Extract the [X, Y] coordinate from the center of the cell holding the provided text.  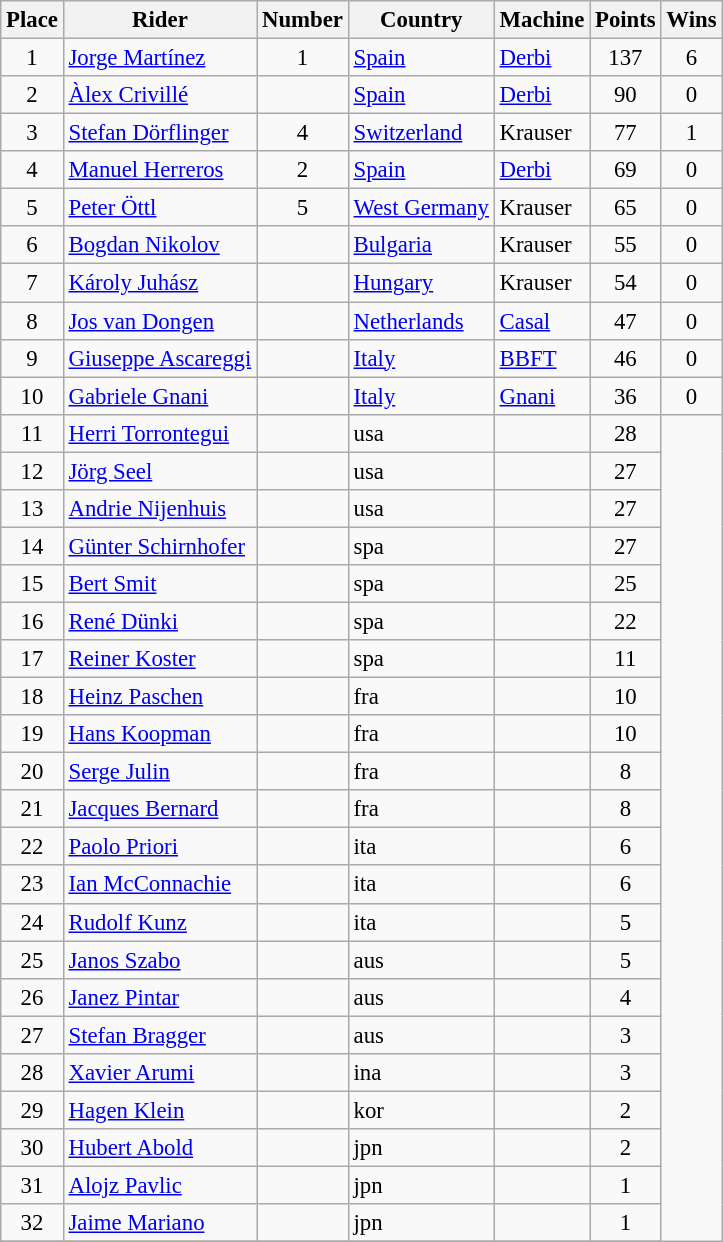
Günter Schirnhofer [160, 546]
Switzerland [421, 133]
Jorge Martínez [160, 58]
kor [421, 1110]
20 [32, 772]
32 [32, 1223]
Stefan Bragger [160, 1035]
Andrie Nijenhuis [160, 509]
West Germany [421, 208]
ina [421, 1073]
23 [32, 885]
55 [626, 245]
Casal [542, 321]
14 [32, 546]
Gnani [542, 396]
24 [32, 922]
Wins [692, 20]
47 [626, 321]
Bulgaria [421, 245]
36 [626, 396]
77 [626, 133]
Jaime Mariano [160, 1223]
Rudolf Kunz [160, 922]
Number [303, 20]
Janez Pintar [160, 997]
90 [626, 95]
Gabriele Gnani [160, 396]
Hagen Klein [160, 1110]
Place [32, 20]
Stefan Dörflinger [160, 133]
Janos Szabo [160, 960]
Bogdan Nikolov [160, 245]
65 [626, 208]
18 [32, 697]
Rider [160, 20]
Manuel Herreros [160, 170]
Paolo Priori [160, 847]
69 [626, 170]
Jörg Seel [160, 471]
16 [32, 621]
Serge Julin [160, 772]
Hans Koopman [160, 734]
29 [32, 1110]
Àlex Crivillé [160, 95]
13 [32, 509]
Hungary [421, 283]
Ian McConnachie [160, 885]
Heinz Paschen [160, 697]
26 [32, 997]
19 [32, 734]
Xavier Arumi [160, 1073]
Giuseppe Ascareggi [160, 358]
Bert Smit [160, 584]
Peter Öttl [160, 208]
Netherlands [421, 321]
17 [32, 659]
Herri Torrontegui [160, 433]
21 [32, 809]
Points [626, 20]
Jacques Bernard [160, 809]
Jos van Dongen [160, 321]
Machine [542, 20]
15 [32, 584]
BBFT [542, 358]
7 [32, 283]
54 [626, 283]
46 [626, 358]
12 [32, 471]
Károly Juhász [160, 283]
Country [421, 20]
9 [32, 358]
137 [626, 58]
Alojz Pavlic [160, 1185]
Reiner Koster [160, 659]
30 [32, 1148]
René Dünki [160, 621]
Hubert Abold [160, 1148]
31 [32, 1185]
